Output the [x, y] coordinate of the center of the cell containing the given text.  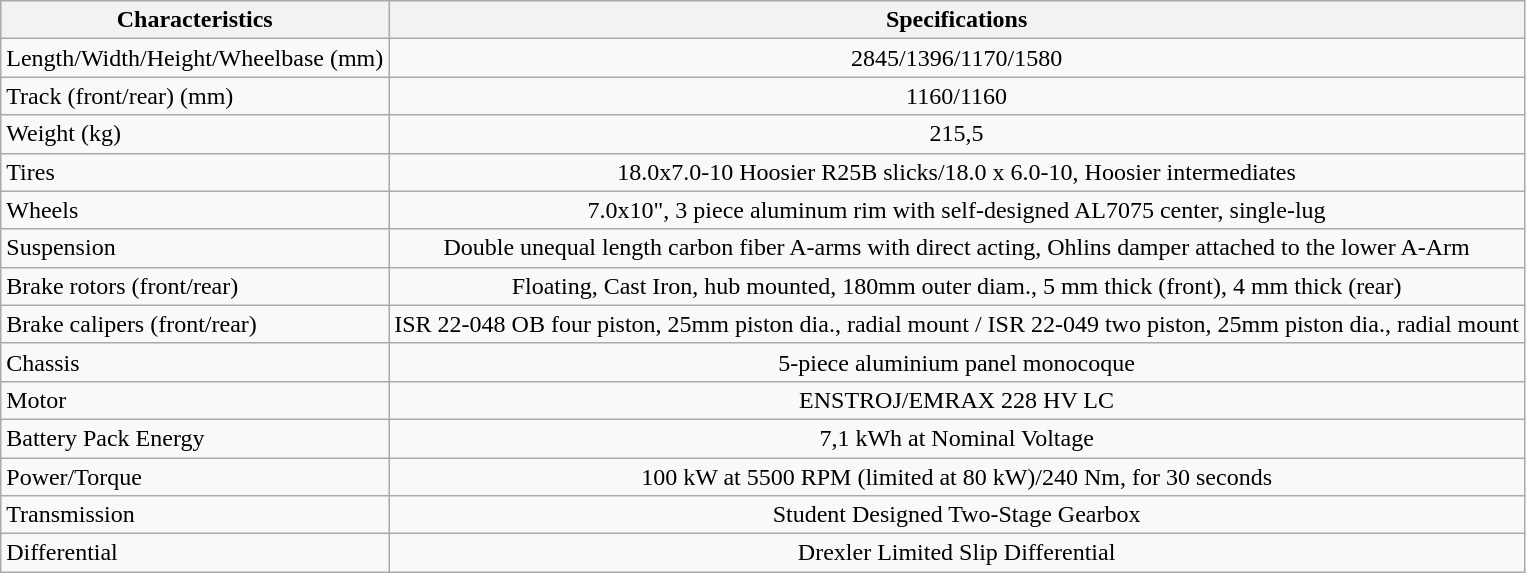
Brake rotors (front/rear) [195, 286]
Track (front/rear) (mm) [195, 96]
5-piece aluminium panel monocoque [957, 362]
18.0x7.0-10 Hoosier R25B slicks/18.0 x 6.0-10, Hoosier intermediates [957, 172]
Characteristics [195, 20]
Motor [195, 400]
2845/1396/1170/1580 [957, 58]
Weight (kg) [195, 134]
1160/1160 [957, 96]
Suspension [195, 248]
Tires [195, 172]
Wheels [195, 210]
ISR 22-048 OB four piston, 25mm piston dia., radial mount / ISR 22-049 two piston, 25mm piston dia., radial mount [957, 324]
Student Designed Two-Stage Gearbox [957, 515]
7.0x10", 3 piece aluminum rim with self-designed AL7075 center, single-lug [957, 210]
Specifications [957, 20]
Chassis [195, 362]
Double unequal length carbon fiber A-arms with direct acting, Ohlins damper attached to the lower A-Arm [957, 248]
Floating, Cast Iron, hub mounted, 180mm outer diam., 5 mm thick (front), 4 mm thick (rear) [957, 286]
7,1 kWh at Nominal Voltage [957, 438]
Length/Width/Height/Wheelbase (mm) [195, 58]
215,5 [957, 134]
Transmission [195, 515]
Drexler Limited Slip Differential [957, 553]
Differential [195, 553]
Brake calipers (front/rear) [195, 324]
ENSTROJ/EMRAX 228 HV LC [957, 400]
100 kW at 5500 RPM (limited at 80 kW)/240 Nm, for 30 seconds [957, 477]
Power/Torque [195, 477]
Battery Pack Energy [195, 438]
